Return the [X, Y] coordinate for the center point of the cell that contains the specified text.  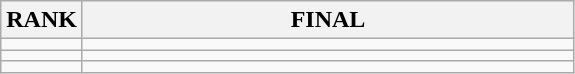
FINAL [328, 20]
RANK [42, 20]
